For the text-containing cell, return its midpoint in [x, y] coordinate format. 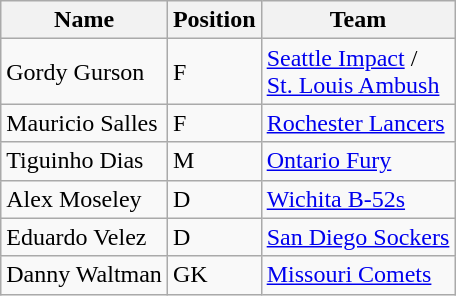
Eduardo Velez [84, 237]
Name [84, 20]
Mauricio Salles [84, 123]
San Diego Sockers [358, 237]
Alex Moseley [84, 199]
Tiguinho Dias [84, 161]
M [214, 161]
Team [358, 20]
Position [214, 20]
Missouri Comets [358, 275]
Seattle Impact /St. Louis Ambush [358, 72]
Rochester Lancers [358, 123]
Ontario Fury [358, 161]
Danny Waltman [84, 275]
Wichita B-52s [358, 199]
GK [214, 275]
Gordy Gurson [84, 72]
